Pinpoint the cell where the given text exists, returning its (X, Y) midpoint coordinate. 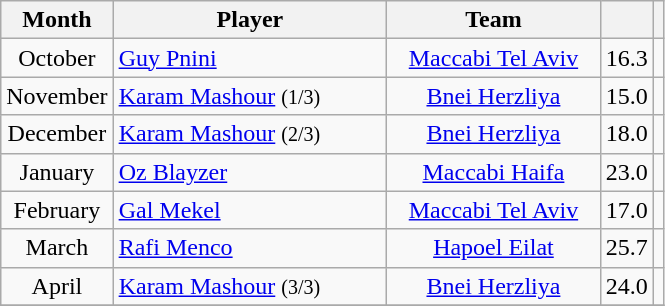
Karam Mashour (1/3) (250, 96)
March (57, 248)
24.0 (626, 286)
Oz Blayzer (250, 172)
November (57, 96)
April (57, 286)
Rafi Menco (250, 248)
Karam Mashour (2/3) (250, 134)
January (57, 172)
17.0 (626, 210)
Maccabi Haifa (494, 172)
October (57, 58)
Guy Pnini (250, 58)
February (57, 210)
23.0 (626, 172)
16.3 (626, 58)
Player (250, 20)
Hapoel Eilat (494, 248)
December (57, 134)
25.7 (626, 248)
Karam Mashour (3/3) (250, 286)
18.0 (626, 134)
Team (494, 20)
Month (57, 20)
15.0 (626, 96)
Gal Mekel (250, 210)
